Return the [x, y] coordinate for the center point of the cell that contains the specified text.  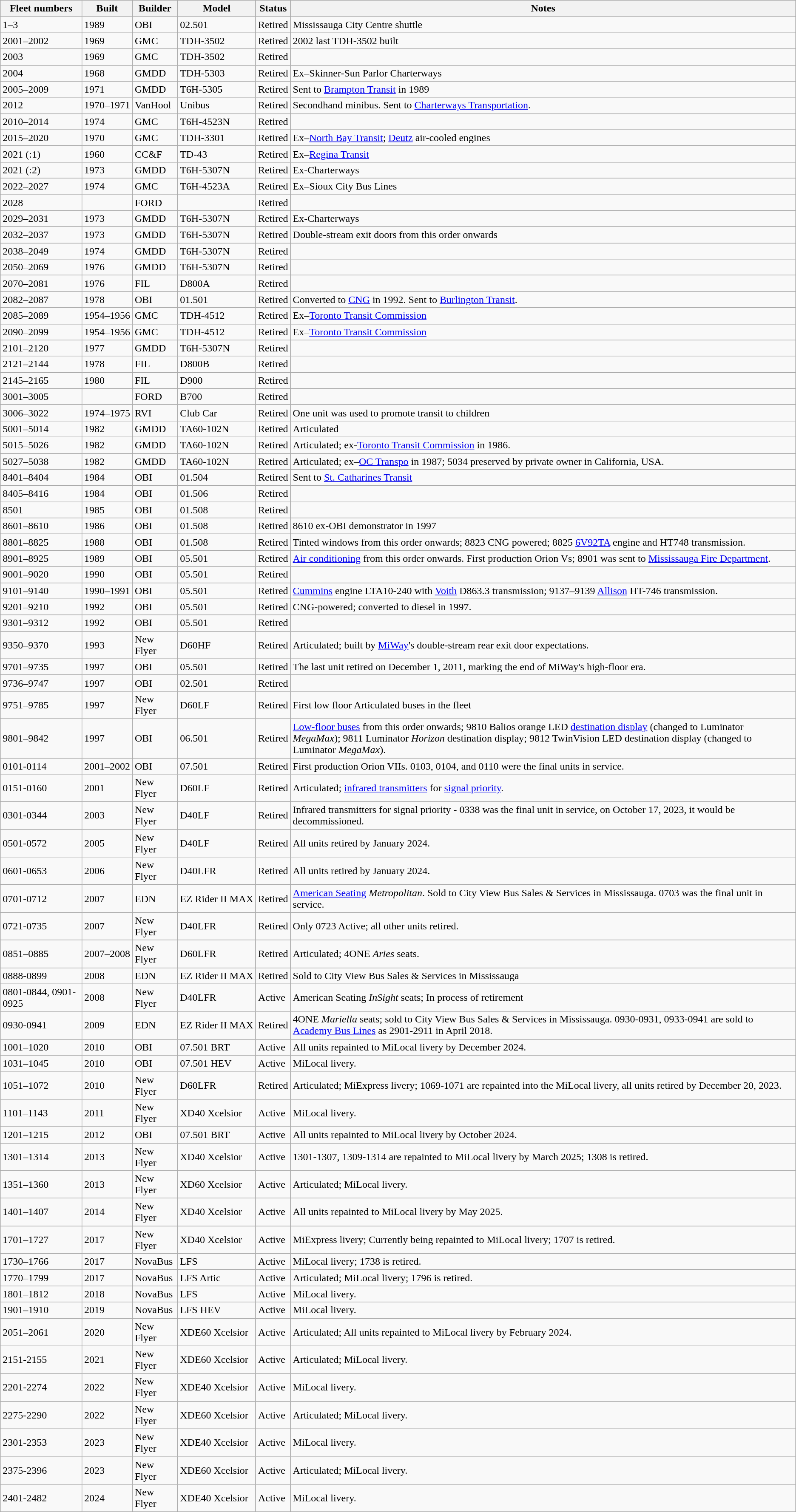
2005 [107, 843]
2101–2120 [41, 348]
T6H-5305 [217, 89]
1960 [107, 154]
1101–1143 [41, 1113]
Articulated; MiExpress livery; 1069-1071 are repainted into the MiLocal livery, all units retired by December 20, 2023. [543, 1085]
2151-2155 [41, 1360]
9001–9020 [41, 575]
9101–9140 [41, 591]
2009 [107, 1025]
2201-2274 [41, 1387]
1001–1020 [41, 1047]
Secondhand minibus. Sent to Charterways Transportation. [543, 105]
Infrared transmitters for signal priority - 0338 was the final unit in service, on October 17, 2023, it would be decommissioned. [543, 816]
8901–8925 [41, 558]
0601-0653 [41, 871]
1730–1766 [41, 1262]
Tinted windows from this order onwards; 8823 CNG powered; 8825 6V92TA engine and HT748 transmission. [543, 542]
2024 [107, 1498]
American Seating InSight seats; In process of retirement [543, 998]
Builder [155, 8]
9701–9735 [41, 667]
1201–1215 [41, 1135]
1971 [107, 89]
9350–9370 [41, 645]
2070–2081 [41, 283]
2006 [107, 871]
1970–1971 [107, 105]
Notes [543, 8]
Built [107, 8]
Articulated [543, 429]
Sold to City View Bus Sales & Services in Mississauga [543, 976]
3006–3022 [41, 413]
All units repainted to MiLocal livery by May 2025. [543, 1212]
1990–1991 [107, 591]
Model [217, 8]
0801-0844, 0901-0925 [41, 998]
2002 last TDH-3502 built [543, 41]
8610 ex-OBI demonstrator in 1997 [543, 526]
2021 (:1) [41, 154]
1980 [107, 380]
0888-0899 [41, 976]
All units repainted to MiLocal livery by December 2024. [543, 1047]
MiExpress livery; Currently being repainted to MiLocal livery; 1707 is retired. [543, 1240]
1988 [107, 542]
1970 [107, 138]
1801–1812 [41, 1294]
Cummins engine LTA10-240 with Voith D863.3 transmission; 9137–9139 Allison HT-746 transmission. [543, 591]
8501 [41, 510]
9751–9785 [41, 705]
2145–2165 [41, 380]
Converted to CNG in 1992. Sent to Burlington Transit. [543, 300]
LFS Artic [217, 1278]
2050–2069 [41, 267]
3001–3005 [41, 396]
2014 [107, 1212]
Only 0723 Active; all other units retired. [543, 926]
1401–1407 [41, 1212]
01.501 [217, 300]
American Seating Metropolitan. Sold to City View Bus Sales & Services in Mississauga. 0703 was the final unit in service. [543, 898]
XD60 Xcelsior [217, 1185]
Articulated; built by MiWay's double-stream rear exit door expectations. [543, 645]
0930-0941 [41, 1025]
5027–5038 [41, 461]
0851–0885 [41, 954]
1701–1727 [41, 1240]
0701-0712 [41, 898]
1977 [107, 348]
Status [273, 8]
2275-2290 [41, 1415]
Articulated; ex-Toronto Transit Commission in 1986. [543, 445]
0101-0114 [41, 766]
TDH-3301 [217, 138]
0301-0344 [41, 816]
All units repainted to MiLocal livery by October 2024. [543, 1135]
2029–2031 [41, 219]
8401–8404 [41, 478]
Sent to St. Catharines Transit [543, 478]
01.506 [217, 494]
07.501 HEV [217, 1063]
2007–2008 [107, 954]
Ex–Sioux City Bus Lines [543, 186]
2010–2014 [41, 122]
Fleet numbers [41, 8]
Articulated; All units repainted to MiLocal livery by February 2024. [543, 1332]
2011 [107, 1113]
5015–5026 [41, 445]
The last unit retired on December 1, 2011, marking the end of MiWay's high-floor era. [543, 667]
1031–1045 [41, 1063]
0721-0735 [41, 926]
1301-1307, 1309-1314 are repainted to MiLocal livery by March 2025; 1308 is retired. [543, 1157]
2021 (:2) [41, 170]
2015–2020 [41, 138]
1770–1799 [41, 1278]
1–3 [41, 25]
0501-0572 [41, 843]
2121–2144 [41, 364]
Mississauga City Centre shuttle [543, 25]
First low floor Articulated buses in the fleet [543, 705]
Ex–Skinner-Sun Parlor Charterways [543, 73]
Articulated; ex–OC Transpo in 1987; 5034 preserved by private owner in California, USA. [543, 461]
07.501 [217, 766]
Articulated; 4ONE Aries seats. [543, 954]
B700 [217, 396]
1993 [107, 645]
Unibus [217, 105]
0151-0160 [41, 788]
8801–8825 [41, 542]
2090–2099 [41, 332]
TDH-5303 [217, 73]
1901–1910 [41, 1310]
TD-43 [217, 154]
2301-2353 [41, 1442]
01.504 [217, 478]
MiLocal livery; 1738 is retired. [543, 1262]
Ex–North Bay Transit; Deutz air-cooled engines [543, 138]
1985 [107, 510]
8405–8416 [41, 494]
D60HF [217, 645]
1974–1975 [107, 413]
2004 [41, 73]
LFS HEV [217, 1310]
Articulated; infrared transmitters for signal priority. [543, 788]
2032–2037 [41, 235]
2001 [107, 788]
9301–9312 [41, 623]
2020 [107, 1332]
2028 [41, 203]
1986 [107, 526]
T6H-4523A [217, 186]
First production Orion VIIs. 0103, 0104, and 0110 were the final units in service. [543, 766]
1301–1314 [41, 1157]
D800A [217, 283]
5001–5014 [41, 429]
1351–1360 [41, 1185]
1990 [107, 575]
Air conditioning from this order onwards. First production Orion Vs; 8901 was sent to Mississauga Fire Department. [543, 558]
9736–9747 [41, 683]
2038–2049 [41, 251]
2401-2482 [41, 1498]
2082–2087 [41, 300]
Double-stream exit doors from this order onwards [543, 235]
Sent to Brampton Transit in 1989 [543, 89]
2022–2027 [41, 186]
Articulated; MiLocal livery; 1796 is retired. [543, 1278]
9201–9210 [41, 607]
2005–2009 [41, 89]
06.501 [217, 738]
D900 [217, 380]
Club Car [217, 413]
CC&F [155, 154]
2051–2061 [41, 1332]
2021 [107, 1360]
RVI [155, 413]
T6H-4523N [217, 122]
9801–9842 [41, 738]
2375-2396 [41, 1470]
1051–1072 [41, 1085]
2085–2089 [41, 316]
One unit was used to promote transit to children [543, 413]
1968 [107, 73]
D800B [217, 364]
VanHool [155, 105]
2019 [107, 1310]
2018 [107, 1294]
8601–8610 [41, 526]
Ex–Regina Transit [543, 154]
CNG-powered; converted to diesel in 1997. [543, 607]
